For the text-containing cell, return its midpoint in [X, Y] coordinate format. 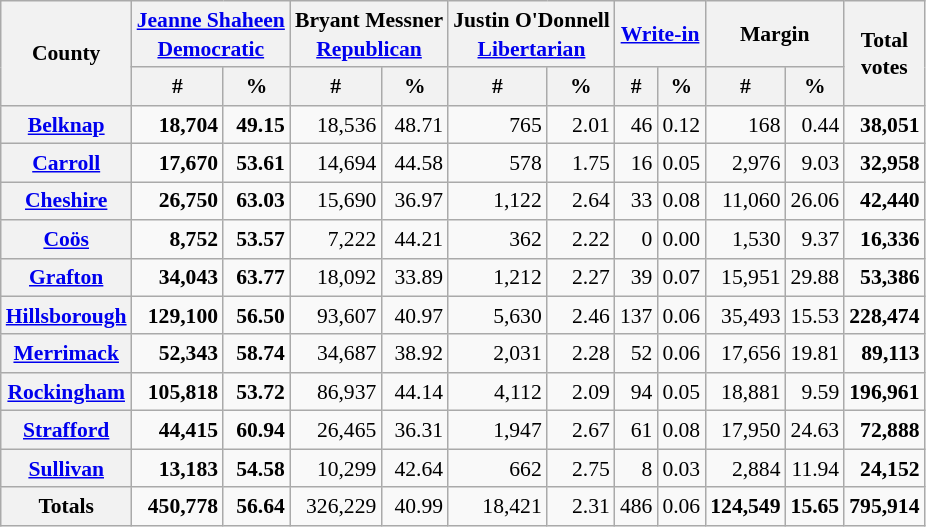
49.15 [256, 125]
2.01 [581, 125]
60.94 [256, 430]
11,060 [745, 201]
29.88 [816, 277]
4,112 [498, 392]
Belknap [66, 125]
44.58 [414, 163]
33 [636, 201]
5,630 [498, 316]
450,778 [178, 507]
36.97 [414, 201]
2.46 [581, 316]
Margin [774, 34]
52 [636, 354]
362 [498, 239]
53.61 [256, 163]
56.64 [256, 507]
9.59 [816, 392]
34,043 [178, 277]
Totalvotes [884, 53]
Coös [66, 239]
38.92 [414, 354]
2.22 [581, 239]
18,421 [498, 507]
8 [636, 468]
24.63 [816, 430]
2.31 [581, 507]
18,881 [745, 392]
Merrimack [66, 354]
0.44 [816, 125]
42,440 [884, 201]
40.97 [414, 316]
58.74 [256, 354]
53,386 [884, 277]
County [66, 53]
48.71 [414, 125]
1,530 [745, 239]
0.03 [681, 468]
53.57 [256, 239]
2,976 [745, 163]
56.50 [256, 316]
Jeanne ShaheenDemocratic [211, 34]
19.81 [816, 354]
18,704 [178, 125]
63.03 [256, 201]
Grafton [66, 277]
168 [745, 125]
0.12 [681, 125]
228,474 [884, 316]
46 [636, 125]
2.09 [581, 392]
15,690 [336, 201]
2.28 [581, 354]
34,687 [336, 354]
129,100 [178, 316]
42.64 [414, 468]
1,947 [498, 430]
52,343 [178, 354]
44.21 [414, 239]
2.27 [581, 277]
1,212 [498, 277]
16 [636, 163]
Cheshire [66, 201]
2.67 [581, 430]
Sullivan [66, 468]
0 [636, 239]
24,152 [884, 468]
94 [636, 392]
Carroll [66, 163]
17,950 [745, 430]
326,229 [336, 507]
53.72 [256, 392]
9.03 [816, 163]
15.65 [816, 507]
10,299 [336, 468]
63.77 [256, 277]
Rockingham [66, 392]
Bryant MessnerRepublican [369, 34]
15.53 [816, 316]
137 [636, 316]
124,549 [745, 507]
8,752 [178, 239]
Hillsborough [66, 316]
44.14 [414, 392]
14,694 [336, 163]
61 [636, 430]
93,607 [336, 316]
39 [636, 277]
72,888 [884, 430]
2.64 [581, 201]
Write-in [660, 34]
662 [498, 468]
1,122 [498, 201]
486 [636, 507]
9.37 [816, 239]
18,092 [336, 277]
765 [498, 125]
17,656 [745, 354]
89,113 [884, 354]
7,222 [336, 239]
1.75 [581, 163]
33.89 [414, 277]
578 [498, 163]
Justin O'DonnellLibertarian [532, 34]
26.06 [816, 201]
26,465 [336, 430]
54.58 [256, 468]
35,493 [745, 316]
0.00 [681, 239]
196,961 [884, 392]
32,958 [884, 163]
0.07 [681, 277]
Strafford [66, 430]
2,031 [498, 354]
105,818 [178, 392]
11.94 [816, 468]
36.31 [414, 430]
2.75 [581, 468]
38,051 [884, 125]
795,914 [884, 507]
2,884 [745, 468]
13,183 [178, 468]
40.99 [414, 507]
86,937 [336, 392]
15,951 [745, 277]
16,336 [884, 239]
17,670 [178, 163]
44,415 [178, 430]
18,536 [336, 125]
26,750 [178, 201]
Totals [66, 507]
